Capture the cell that displays the provided text and extract its (X, Y) central coordinate. 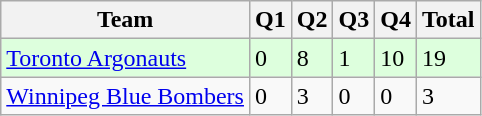
Winnipeg Blue Bombers (126, 96)
19 (448, 58)
Q2 (312, 20)
Toronto Argonauts (126, 58)
Team (126, 20)
Q4 (396, 20)
1 (354, 58)
Total (448, 20)
10 (396, 58)
8 (312, 58)
Q3 (354, 20)
Q1 (270, 20)
